Scan for the cell matching the given text and deliver its [X, Y] coordinate at center. 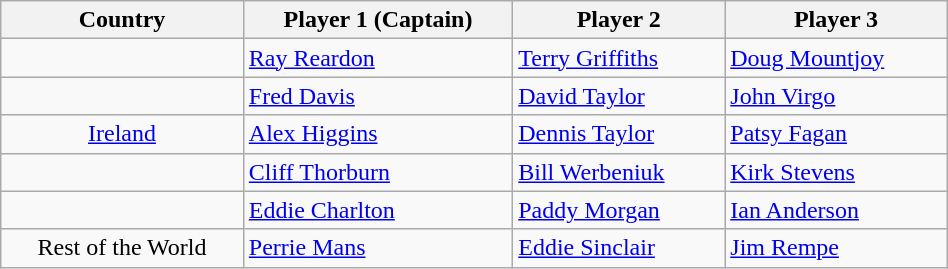
Player 1 (Captain) [378, 20]
Ray Reardon [378, 58]
Eddie Charlton [378, 210]
Ian Anderson [836, 210]
Player 2 [619, 20]
Bill Werbeniuk [619, 172]
Dennis Taylor [619, 134]
Fred Davis [378, 96]
Rest of the World [122, 248]
Alex Higgins [378, 134]
Kirk Stevens [836, 172]
Patsy Fagan [836, 134]
Country [122, 20]
Perrie Mans [378, 248]
Jim Rempe [836, 248]
Ireland [122, 134]
Doug Mountjoy [836, 58]
Player 3 [836, 20]
David Taylor [619, 96]
John Virgo [836, 96]
Eddie Sinclair [619, 248]
Terry Griffiths [619, 58]
Paddy Morgan [619, 210]
Cliff Thorburn [378, 172]
